Return (x, y) of the center of cell containing provided text 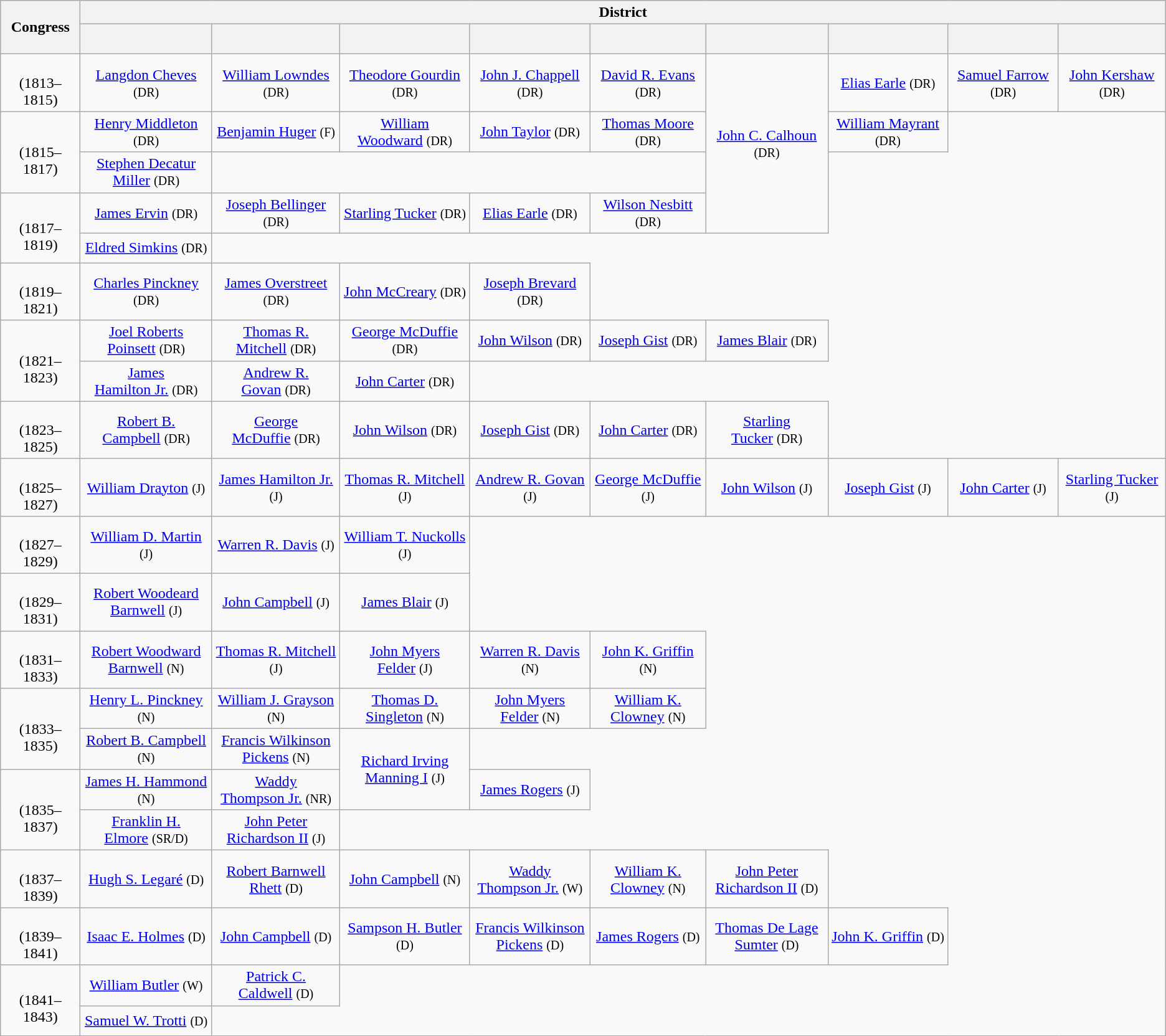
Robert B.Campbell (DR) (146, 430)
JamesHamilton Jr. (DR) (146, 381)
Thomas De LageSumter (D) (767, 936)
David R. Evans (DR) (648, 83)
Isaac E. Holmes (D) (146, 936)
James Overstreet (DR) (276, 292)
(1827–1829) (40, 544)
George McDuffie (J) (648, 487)
John J. Chappell (DR) (530, 83)
Robert WoodwardBarnwell (N) (146, 659)
(1833–1835) (40, 729)
Langdon Cheves (DR) (146, 83)
(1825–1827) (40, 487)
John Carter (J) (1003, 487)
Joel RobertsPoinsett (DR) (146, 340)
WilliamWoodward (DR) (405, 132)
John Taylor (DR) (530, 132)
WaddyThompson Jr. (NR) (276, 790)
Francis WilkinsonPickens (N) (276, 749)
(1831–1833) (40, 659)
James Rogers (J) (530, 790)
Francis WilkinsonPickens (D) (530, 936)
John Campbell (D) (276, 936)
William J. Grayson (N) (276, 709)
James Rogers (D) (648, 936)
John MyersFelder (J) (405, 659)
William Mayrant (DR) (888, 132)
Starling Tucker (DR) (405, 213)
Warren R. Davis (N) (530, 659)
James Blair (DR) (767, 340)
John MyersFelder (N) (530, 709)
Richard IrvingManning I (J) (405, 769)
John Campbell (N) (405, 879)
Congress (40, 27)
Andrew R.Govan (DR) (276, 381)
(1823–1825) (40, 430)
Thomas Moore (DR) (648, 132)
William Lowndes (DR) (276, 83)
Thomas R.Mitchell (DR) (276, 340)
John C. Calhoun (DR) (767, 143)
John Kershaw (DR) (1112, 83)
James Blair (J) (405, 602)
Henry L. Pinckney (N) (146, 709)
Andrew R. Govan (J) (530, 487)
Joseph Gist (J) (888, 487)
(1829–1831) (40, 602)
John K. Griffin (D) (888, 936)
(1817–1819) (40, 228)
Joseph Bellinger (DR) (276, 213)
Robert BarnwellRhett (D) (276, 879)
John Campbell (J) (276, 602)
(1835–1837) (40, 810)
William D. Martin (J) (146, 544)
GeorgeMcDuffie (DR) (276, 430)
Joseph Brevard (DR) (530, 292)
John K. Griffin (N) (648, 659)
Charles Pinckney (DR) (146, 292)
Starling Tucker (J) (1112, 487)
Robert B. Campbell (N) (146, 749)
John PeterRichardson II (J) (276, 830)
William Drayton (J) (146, 487)
Patrick C.Caldwell (D) (276, 986)
(1839–1841) (40, 936)
(1821–1823) (40, 361)
Robert WoodeardBarnwell (J) (146, 602)
(1813–1815) (40, 83)
Thomas D.Singleton (N) (405, 709)
District (623, 12)
John Wilson (J) (767, 487)
Wilson Nesbitt (DR) (648, 213)
Eldred Simkins (DR) (146, 248)
Warren R. Davis (J) (276, 544)
Franklin H.Elmore (SR/D) (146, 830)
James Hamilton Jr. (J) (276, 487)
James H. Hammond (N) (146, 790)
(1819–1821) (40, 292)
George McDuffie (DR) (405, 340)
(1837–1839) (40, 879)
Benjamin Huger (F) (276, 132)
Henry Middleton (DR) (146, 132)
(1815–1817) (40, 152)
John McCreary (DR) (405, 292)
William T. Nuckolls (J) (405, 544)
William Butler (W) (146, 986)
John PeterRichardson II (D) (767, 879)
(1841–1843) (40, 1000)
Sampson H. Butler (D) (405, 936)
WaddyThompson Jr. (W) (530, 879)
Samuel W. Trotti (D) (146, 1020)
StarlingTucker (DR) (767, 430)
Samuel Farrow (DR) (1003, 83)
Hugh S. Legaré (D) (146, 879)
James Ervin (DR) (146, 213)
Stephen DecaturMiller (DR) (146, 172)
Theodore Gourdin (DR) (405, 83)
